Scan for the cell matching the given text and deliver its (X, Y) coordinate at center. 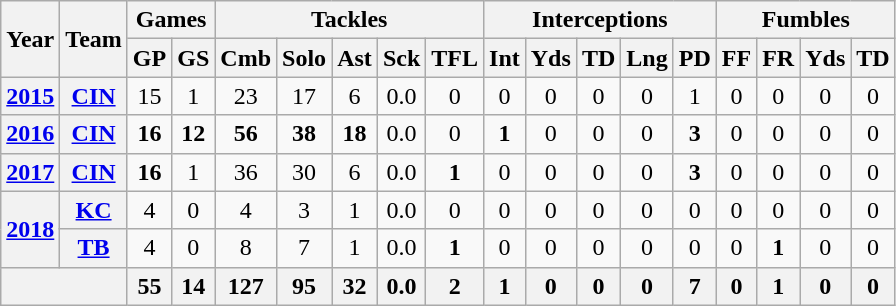
2016 (30, 134)
127 (246, 286)
2017 (30, 172)
Fumbles (806, 20)
PD (694, 58)
Tackles (350, 20)
Games (170, 20)
2018 (30, 229)
Solo (304, 58)
TFL (455, 58)
12 (194, 134)
GP (149, 58)
2015 (30, 96)
95 (304, 286)
2 (455, 286)
Lng (647, 58)
FF (736, 58)
15 (149, 96)
Interceptions (600, 20)
Ast (355, 58)
18 (355, 134)
17 (304, 96)
FR (778, 58)
14 (194, 286)
GS (194, 58)
KC (94, 210)
56 (246, 134)
Year (30, 39)
TB (94, 248)
8 (246, 248)
23 (246, 96)
Sck (401, 58)
Cmb (246, 58)
30 (304, 172)
32 (355, 286)
36 (246, 172)
55 (149, 286)
38 (304, 134)
Team (94, 39)
Int (505, 58)
